Scan for the cell matching the given text and deliver its [X, Y] coordinate at center. 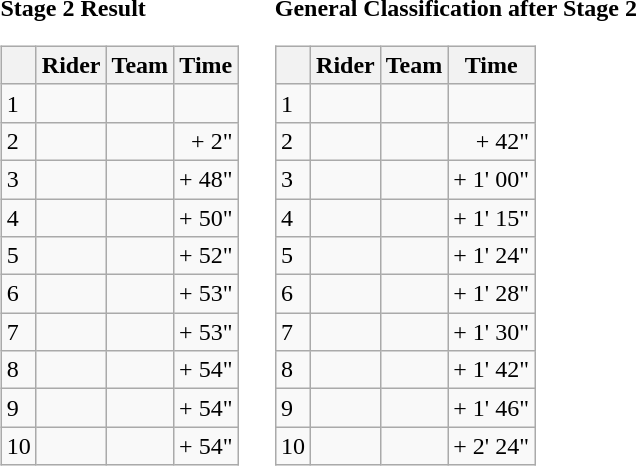
+ 48" [206, 179]
+ 1' 42" [492, 370]
+ 1' 46" [492, 408]
+ 1' 00" [492, 179]
+ 50" [206, 217]
+ 2' 24" [492, 446]
+ 1' 30" [492, 332]
+ 2" [206, 141]
+ 42" [492, 141]
+ 52" [206, 256]
+ 1' 15" [492, 217]
+ 1' 24" [492, 256]
+ 1' 28" [492, 294]
